Return the [x, y] coordinate for the center point of the cell that contains the specified text.  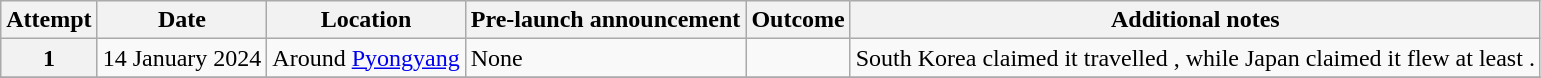
Location [366, 20]
Additional notes [1195, 20]
Attempt [49, 20]
Around Pyongyang [366, 58]
None [606, 58]
14 January 2024 [182, 58]
Pre-launch announcement [606, 20]
Outcome [798, 20]
Date [182, 20]
1 [49, 58]
South Korea claimed it travelled , while Japan claimed it flew at least . [1195, 58]
